Search for the cell housing the specified text and yield its (x, y) center coordinate. 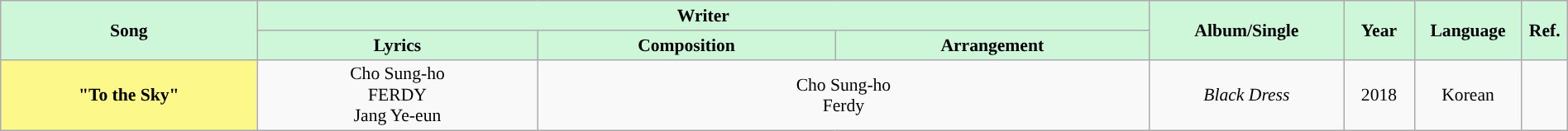
Cho Sung-ho FERDY Jang Ye-eun (397, 96)
Song (129, 30)
Writer (703, 16)
Cho Sung-ho Ferdy (844, 96)
Ref. (1545, 30)
Black Dress (1247, 96)
Year (1379, 30)
Composition (686, 44)
Arrangement (992, 44)
Korean (1468, 96)
2018 (1379, 96)
Lyrics (397, 44)
"To the Sky" (129, 96)
Language (1468, 30)
Album/Single (1247, 30)
